From the cell containing the given text, extract its center point as [X, Y] coordinate. 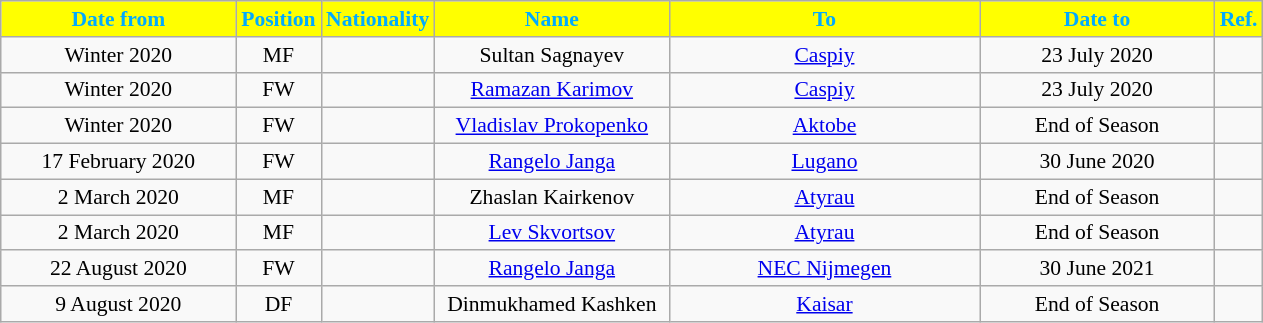
Lugano [824, 162]
Dinmukhamed Kashken [552, 304]
Nationality [378, 19]
Vladislav Prokopenko [552, 126]
Date from [118, 19]
Name [552, 19]
Date to [1098, 19]
Position [278, 19]
9 August 2020 [118, 304]
Zhaslan Kairkenov [552, 197]
Ref. [1239, 19]
Sultan Sagnayev [552, 55]
NEC Nijmegen [824, 269]
Ramazan Karimov [552, 90]
DF [278, 304]
Aktobe [824, 126]
22 August 2020 [118, 269]
30 June 2021 [1098, 269]
17 February 2020 [118, 162]
To [824, 19]
30 June 2020 [1098, 162]
Lev Skvortsov [552, 233]
Kaisar [824, 304]
